Search for the cell housing the specified text and yield its (x, y) center coordinate. 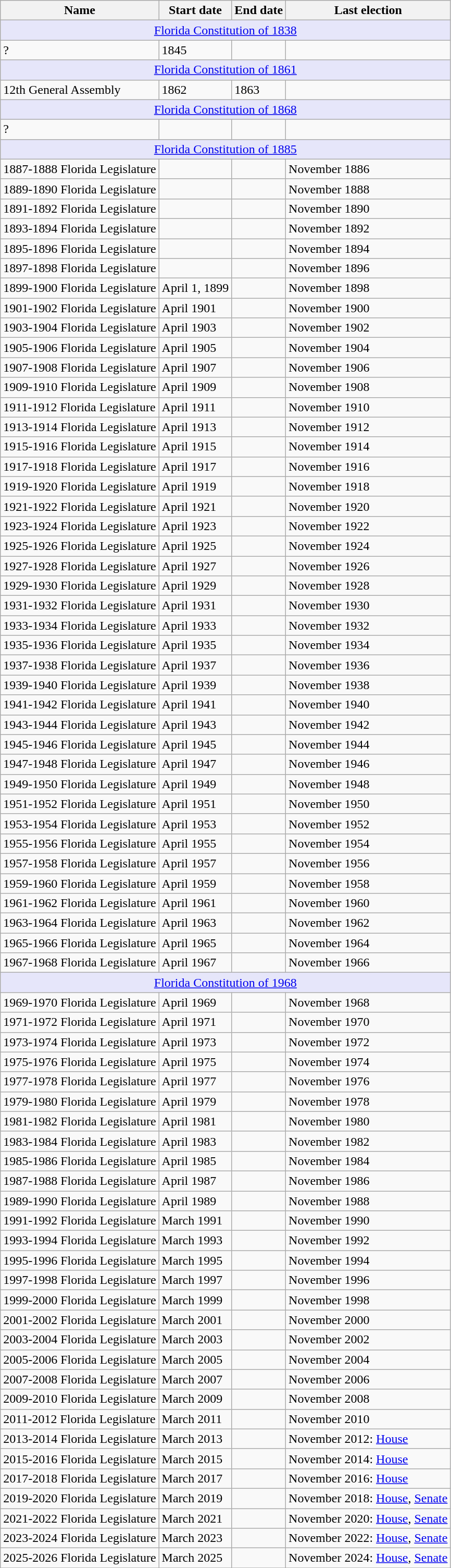
November 1910 (368, 407)
March 2001 (195, 1320)
1963-1964 Florida Legislature (80, 923)
1903-1904 Florida Legislature (80, 328)
1991-1992 Florida Legislature (80, 1221)
April 1929 (195, 586)
April 1903 (195, 328)
1939-1940 Florida Legislature (80, 685)
April 1963 (195, 923)
1973-1974 Florida Legislature (80, 1042)
April 1951 (195, 804)
April 1983 (195, 1141)
April 1955 (195, 843)
April 1979 (195, 1101)
2001-2002 Florida Legislature (80, 1320)
November 1886 (368, 169)
1907-1908 Florida Legislature (80, 367)
November 2004 (368, 1359)
April 1901 (195, 308)
April 1953 (195, 824)
April 1911 (195, 407)
November 1946 (368, 764)
November 1906 (368, 367)
November 1998 (368, 1300)
Name (80, 10)
April 1939 (195, 685)
November 1902 (368, 328)
2017-2018 Florida Legislature (80, 1478)
November 1924 (368, 546)
1933-1934 Florida Legislature (80, 626)
1891-1892 Florida Legislature (80, 209)
November 1926 (368, 566)
November 1918 (368, 486)
1999-2000 Florida Legislature (80, 1300)
1961-1962 Florida Legislature (80, 903)
1863 (259, 90)
Last election (368, 10)
April 1959 (195, 884)
April 1917 (195, 467)
1889-1890 Florida Legislature (80, 189)
April 1949 (195, 784)
November 1938 (368, 685)
1905-1906 Florida Legislature (80, 348)
November 1984 (368, 1161)
1901-1902 Florida Legislature (80, 308)
April 1919 (195, 486)
November 1912 (368, 427)
April 1943 (195, 725)
November 1996 (368, 1280)
November 1896 (368, 268)
1925-1926 Florida Legislature (80, 546)
March 2017 (195, 1478)
November 1898 (368, 288)
November 1888 (368, 189)
Florida Constitution of 1868 (226, 109)
April 1915 (195, 447)
2011-2012 Florida Legislature (80, 1419)
November 1964 (368, 943)
1981-1982 Florida Legislature (80, 1121)
November 2014: House (368, 1459)
November 1936 (368, 665)
March 2015 (195, 1459)
March 1993 (195, 1241)
November 2020: House, Senate (368, 1518)
November 2012: House (368, 1439)
1941-1942 Florida Legislature (80, 705)
April 1937 (195, 665)
November 1950 (368, 804)
November 1962 (368, 923)
April 1921 (195, 506)
November 1966 (368, 963)
1959-1960 Florida Legislature (80, 884)
November 1942 (368, 725)
November 1904 (368, 348)
April 1947 (195, 764)
1989-1990 Florida Legislature (80, 1200)
November 2008 (368, 1399)
November 1988 (368, 1200)
March 2011 (195, 1419)
1921-1922 Florida Legislature (80, 506)
1967-1968 Florida Legislature (80, 963)
2021-2022 Florida Legislature (80, 1518)
November 1916 (368, 467)
Florida Constitution of 1861 (226, 70)
1983-1984 Florida Legislature (80, 1141)
March 2009 (195, 1399)
November 1994 (368, 1260)
April 1967 (195, 963)
1957-1958 Florida Legislature (80, 863)
November 1894 (368, 249)
1949-1950 Florida Legislature (80, 784)
April 1973 (195, 1042)
March 2013 (195, 1439)
November 1930 (368, 606)
April 1925 (195, 546)
April 1971 (195, 1022)
1993-1994 Florida Legislature (80, 1241)
March 2003 (195, 1340)
Florida Constitution of 1838 (226, 30)
November 1892 (368, 228)
November 1956 (368, 863)
1985-1986 Florida Legislature (80, 1161)
April 1927 (195, 566)
April 1923 (195, 526)
1917-1918 Florida Legislature (80, 467)
1943-1944 Florida Legislature (80, 725)
1911-1912 Florida Legislature (80, 407)
End date (259, 10)
November 1934 (368, 645)
November 1992 (368, 1241)
November 1980 (368, 1121)
1915-1916 Florida Legislature (80, 447)
March 2021 (195, 1518)
1979-1980 Florida Legislature (80, 1101)
1945-1946 Florida Legislature (80, 744)
November 1990 (368, 1221)
2023-2024 Florida Legislature (80, 1538)
November 1944 (368, 744)
1997-1998 Florida Legislature (80, 1280)
November 1908 (368, 387)
November 2024: House, Senate (368, 1558)
November 1960 (368, 903)
March 1997 (195, 1280)
April 1913 (195, 427)
April 1931 (195, 606)
November 2006 (368, 1379)
April 1941 (195, 705)
November 1986 (368, 1181)
2019-2020 Florida Legislature (80, 1498)
April 1981 (195, 1121)
March 2007 (195, 1379)
March 2005 (195, 1359)
November 1920 (368, 506)
November 1948 (368, 784)
12th General Assembly (80, 90)
April 1985 (195, 1161)
November 1978 (368, 1101)
April 1909 (195, 387)
1927-1928 Florida Legislature (80, 566)
November 1982 (368, 1141)
March 1995 (195, 1260)
April 1961 (195, 903)
November 2002 (368, 1340)
November 2018: House, Senate (368, 1498)
1899-1900 Florida Legislature (80, 288)
April 1933 (195, 626)
1929-1930 Florida Legislature (80, 586)
March 1999 (195, 1300)
April 1965 (195, 943)
1987-1988 Florida Legislature (80, 1181)
1909-1910 Florida Legislature (80, 387)
March 2019 (195, 1498)
March 2023 (195, 1538)
November 1914 (368, 447)
November 1974 (368, 1062)
1969-1970 Florida Legislature (80, 1002)
November 1928 (368, 586)
1975-1976 Florida Legislature (80, 1062)
November 1932 (368, 626)
1953-1954 Florida Legislature (80, 824)
April 1935 (195, 645)
November 1954 (368, 843)
April 1957 (195, 863)
November 1970 (368, 1022)
November 2000 (368, 1320)
1919-1920 Florida Legislature (80, 486)
1951-1952 Florida Legislature (80, 804)
November 2010 (368, 1419)
1935-1936 Florida Legislature (80, 645)
November 1922 (368, 526)
November 2022: House, Senate (368, 1538)
1897-1898 Florida Legislature (80, 268)
November 1900 (368, 308)
2009-2010 Florida Legislature (80, 1399)
April 1977 (195, 1082)
April 1907 (195, 367)
2003-2004 Florida Legislature (80, 1340)
1862 (195, 90)
April 1969 (195, 1002)
March 2025 (195, 1558)
2025-2026 Florida Legislature (80, 1558)
April 1989 (195, 1200)
Start date (195, 10)
1893-1894 Florida Legislature (80, 228)
1931-1932 Florida Legislature (80, 606)
1977-1978 Florida Legislature (80, 1082)
1955-1956 Florida Legislature (80, 843)
1937-1938 Florida Legislature (80, 665)
April 1, 1899 (195, 288)
April 1905 (195, 348)
April 1945 (195, 744)
2015-2016 Florida Legislature (80, 1459)
2005-2006 Florida Legislature (80, 1359)
1923-1924 Florida Legislature (80, 526)
1913-1914 Florida Legislature (80, 427)
1845 (195, 50)
1965-1966 Florida Legislature (80, 943)
1887-1888 Florida Legislature (80, 169)
1971-1972 Florida Legislature (80, 1022)
November 1976 (368, 1082)
Florida Constitution of 1885 (226, 149)
April 1975 (195, 1062)
1947-1948 Florida Legislature (80, 764)
November 1968 (368, 1002)
March 1991 (195, 1221)
November 1940 (368, 705)
2013-2014 Florida Legislature (80, 1439)
November 1972 (368, 1042)
November 2016: House (368, 1478)
November 1890 (368, 209)
1895-1896 Florida Legislature (80, 249)
2007-2008 Florida Legislature (80, 1379)
November 1952 (368, 824)
1995-1996 Florida Legislature (80, 1260)
April 1987 (195, 1181)
Florida Constitution of 1968 (226, 983)
November 1958 (368, 884)
